For the text-containing cell, return its midpoint in (x, y) coordinate format. 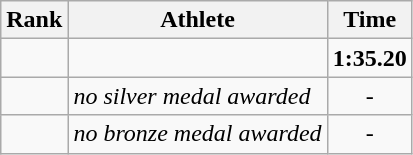
no bronze medal awarded (198, 134)
no silver medal awarded (198, 96)
Rank (34, 20)
1:35.20 (370, 58)
Athlete (198, 20)
Time (370, 20)
